Return (X, Y) of the center of cell containing provided text 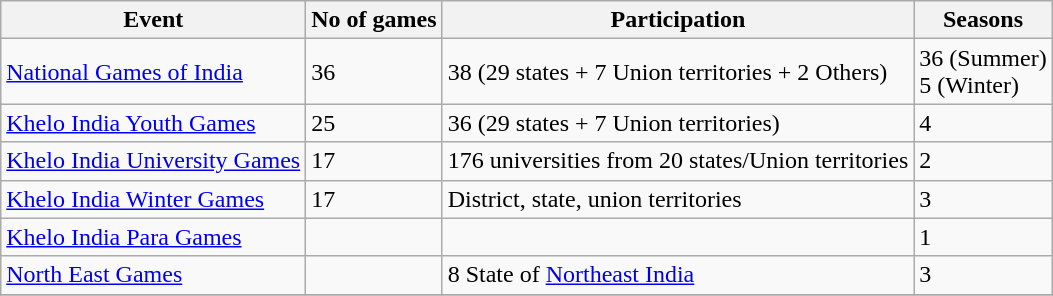
2 (983, 161)
4 (983, 123)
Participation (678, 20)
Khelo India Winter Games (154, 199)
38 (29 states + 7 Union territories + 2 Others) (678, 72)
Seasons (983, 20)
25 (374, 123)
Khelo India University Games (154, 161)
Khelo India Para Games (154, 237)
Khelo India Youth Games (154, 123)
8 State of Northeast India (678, 275)
North East Games (154, 275)
No of games (374, 20)
District, state, union territories (678, 199)
36 (374, 72)
36 (Summer)5 (Winter) (983, 72)
36 (29 states + 7 Union territories) (678, 123)
1 (983, 237)
National Games of India (154, 72)
176 universities from 20 states/Union territories (678, 161)
Event (154, 20)
